Search for the cell housing the specified text and yield its (x, y) center coordinate. 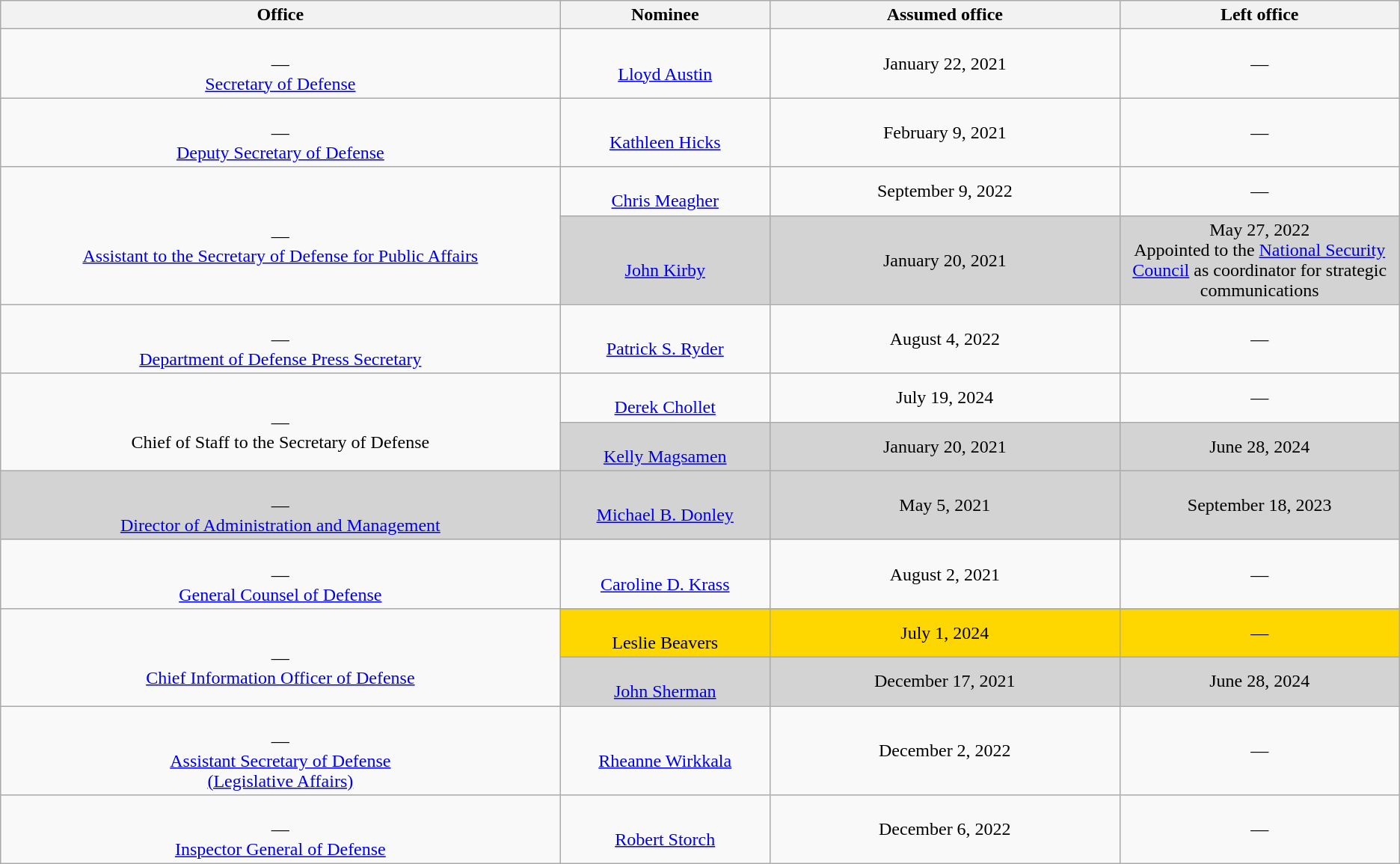
Kelly Magsamen (666, 446)
—Inspector General of Defense (280, 830)
August 4, 2022 (945, 339)
February 9, 2021 (945, 132)
—Assistant to the Secretary of Defense for Public Affairs (280, 236)
—Deputy Secretary of Defense (280, 132)
—General Counsel of Defense (280, 574)
John Sherman (666, 681)
May 27, 2022Appointed to the National Security Council as coordinator for strategic communications (1259, 260)
January 22, 2021 (945, 64)
John Kirby (666, 260)
Chris Meagher (666, 192)
—Secretary of Defense (280, 64)
Leslie Beavers (666, 633)
—Assistant Secretary of Defense(Legislative Affairs) (280, 751)
Assumed office (945, 15)
Kathleen Hicks (666, 132)
Lloyd Austin (666, 64)
July 19, 2024 (945, 398)
December 2, 2022 (945, 751)
Office (280, 15)
Derek Chollet (666, 398)
Rheanne Wirkkala (666, 751)
May 5, 2021 (945, 505)
December 6, 2022 (945, 830)
September 18, 2023 (1259, 505)
Michael B. Donley (666, 505)
—Chief Information Officer of Defense (280, 657)
—Director of Administration and Management (280, 505)
—Chief of Staff to the Secretary of Defense (280, 422)
Left office (1259, 15)
September 9, 2022 (945, 192)
Nominee (666, 15)
Caroline D. Krass (666, 574)
August 2, 2021 (945, 574)
—Department of Defense Press Secretary (280, 339)
Patrick S. Ryder (666, 339)
December 17, 2021 (945, 681)
Robert Storch (666, 830)
July 1, 2024 (945, 633)
